Return the [x, y] coordinate for the center point of the cell that contains the specified text.  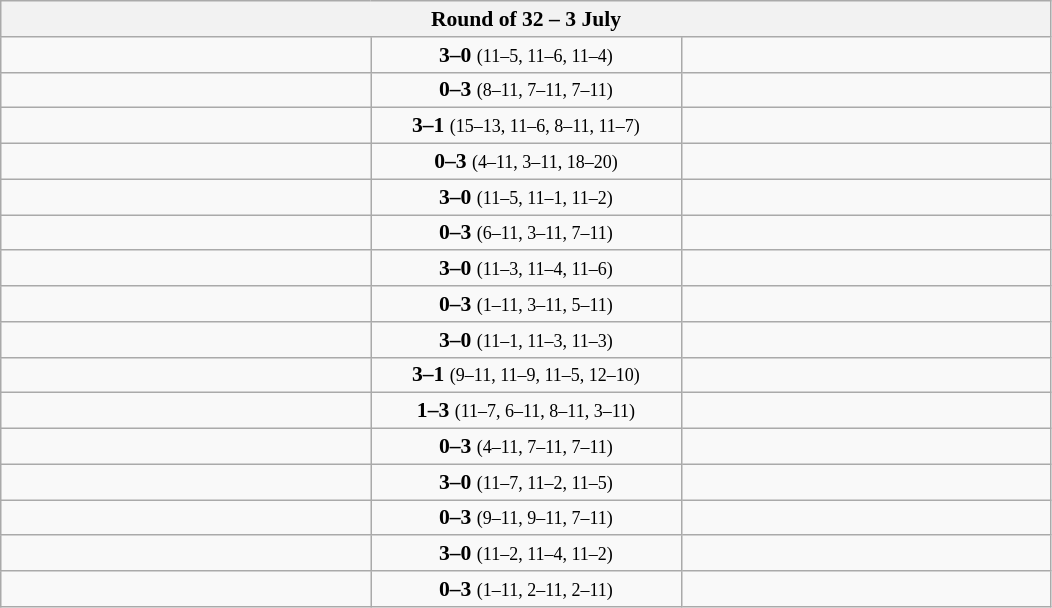
0–3 (1–11, 3–11, 5–11) [526, 304]
0–3 (4–11, 3–11, 18–20) [526, 162]
3–1 (9–11, 11–9, 11–5, 12–10) [526, 375]
0–3 (9–11, 9–11, 7–11) [526, 518]
0–3 (8–11, 7–11, 7–11) [526, 90]
3–0 (11–5, 11–6, 11–4) [526, 55]
Round of 32 – 3 July [526, 19]
1–3 (11–7, 6–11, 8–11, 3–11) [526, 411]
3–0 (11–7, 11–2, 11–5) [526, 482]
3–0 (11–2, 11–4, 11–2) [526, 554]
0–3 (6–11, 3–11, 7–11) [526, 233]
3–1 (15–13, 11–6, 8–11, 11–7) [526, 126]
0–3 (4–11, 7–11, 7–11) [526, 447]
3–0 (11–3, 11–4, 11–6) [526, 269]
3–0 (11–5, 11–1, 11–2) [526, 197]
0–3 (1–11, 2–11, 2–11) [526, 589]
3–0 (11–1, 11–3, 11–3) [526, 340]
